Find where the given text appears and provide that cell's center as (x, y) coordinate. 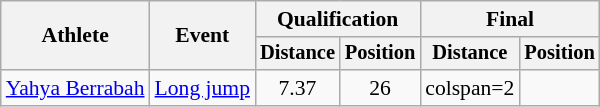
26 (380, 88)
7.37 (298, 88)
Event (202, 36)
Qualification (338, 19)
Yahya Berrabah (76, 88)
Final (510, 19)
Athlete (76, 36)
Long jump (202, 88)
colspan=2 (470, 88)
